Capture the cell that displays the provided text and extract its (X, Y) central coordinate. 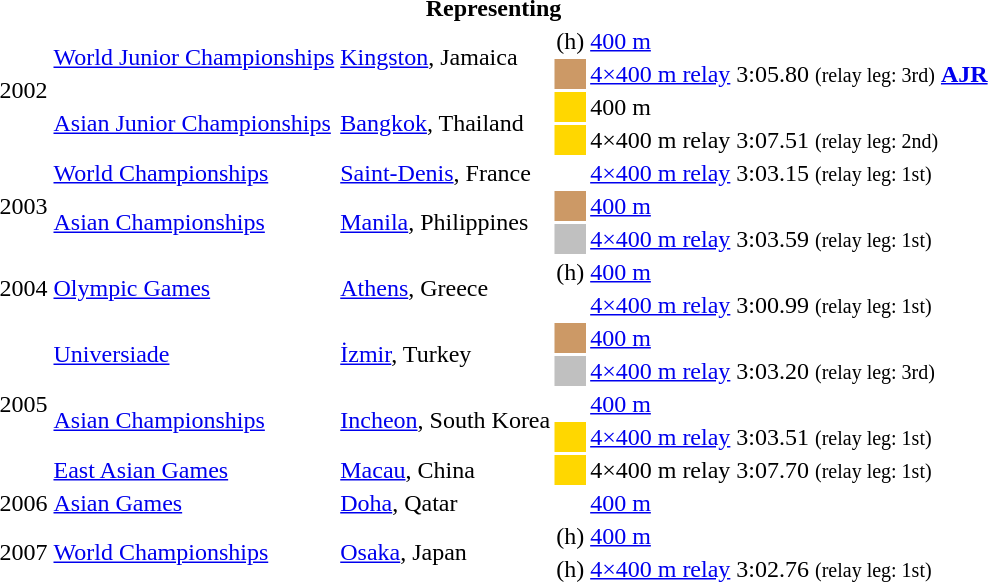
İzmir, Turkey (446, 354)
World Junior Championships (194, 58)
Athens, Greece (446, 288)
Olympic Games (194, 288)
Incheon, South Korea (446, 420)
East Asian Games (194, 470)
Asian Games (194, 503)
Manila, Philippines (446, 222)
Bangkok, Thailand (446, 124)
Kingston, Jamaica (446, 58)
World Championships (194, 173)
Asian Junior Championships (194, 124)
Saint-Denis, France (446, 173)
Macau, China (446, 470)
Universiade (194, 354)
Doha, Qatar (446, 503)
